For the text-containing cell, return its midpoint in [X, Y] coordinate format. 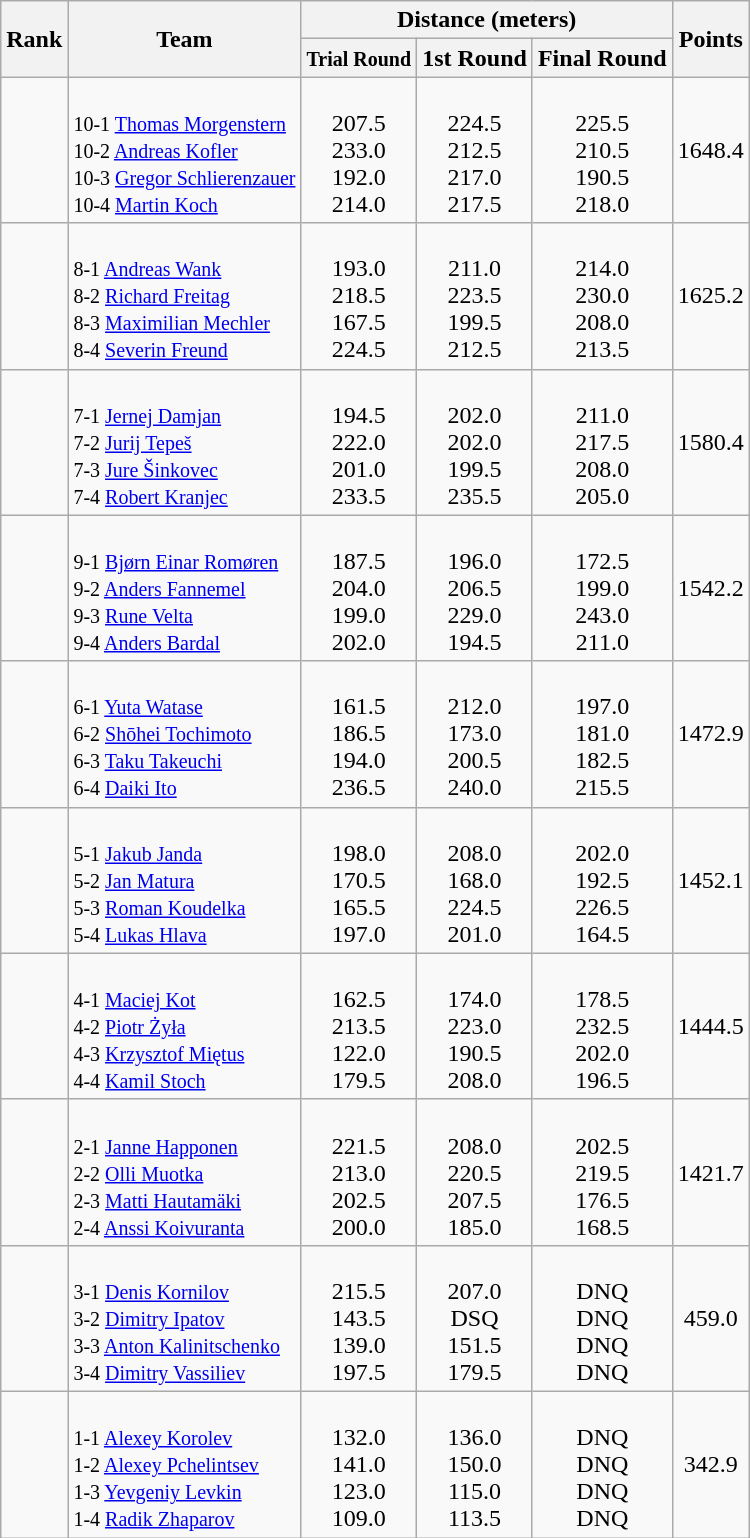
132.0141.0123.0109.0 [359, 1464]
178.5232.5202.0196.5 [602, 1026]
342.9 [710, 1464]
Distance (meters) [486, 20]
194.5222.0201.0233.5 [359, 442]
1452.1 [710, 880]
161.5186.5194.0236.5 [359, 734]
225.5210.5190.5218.0 [602, 150]
162.5213.5122.0179.5 [359, 1026]
9-1 Bjørn Einar Romøren9-2 Anders Fannemel9-3 Rune Velta9-4 Anders Bardal [184, 588]
136.0150.0115.0113.5 [475, 1464]
193.0218.5167.5224.5 [359, 296]
Points [710, 39]
1444.5 [710, 1026]
214.0230.0208.0213.5 [602, 296]
Rank [34, 39]
211.0217.5208.0205.0 [602, 442]
202.0202.0199.5235.5 [475, 442]
202.5219.5176.5168.5 [602, 1172]
1542.2 [710, 588]
4-1 Maciej Kot4-2 Piotr Żyła4-3 Krzysztof Miętus4-4 Kamil Stoch [184, 1026]
208.0168.0224.5201.0 [475, 880]
174.0223.0190.5208.0 [475, 1026]
3-1 Denis Kornilov3-2 Dimitry Ipatov3-3 Anton Kalinitschenko3-4 Dimitry Vassiliev [184, 1318]
7-1 Jernej Damjan7-2 Jurij Tepeš7-3 Jure Šinkovec7-4 Robert Kranjec [184, 442]
1648.4 [710, 150]
8-1 Andreas Wank8-2 Richard Freitag8-3 Maximilian Mechler8-4 Severin Freund [184, 296]
1580.4 [710, 442]
198.0170.5165.5197.0 [359, 880]
Final Round [602, 58]
1-1 Alexey Korolev1-2 Alexey Pchelintsev1-3 Yevgeniy Levkin1-4 Radik Zhaparov [184, 1464]
208.0220.5207.5185.0 [475, 1172]
10-1 Thomas Morgenstern10-2 Andreas Kofler10-3 Gregor Schlierenzauer10-4 Martin Koch [184, 150]
5-1 Jakub Janda5-2 Jan Matura5-3 Roman Koudelka5-4 Lukas Hlava [184, 880]
197.0181.0182.5215.5 [602, 734]
212.0173.0200.5240.0 [475, 734]
202.0192.5226.5164.5 [602, 880]
221.5213.0202.5200.0 [359, 1172]
1st Round [475, 58]
207.0DSQ151.5179.5 [475, 1318]
459.0 [710, 1318]
1421.7 [710, 1172]
224.5212.5217.0217.5 [475, 150]
172.5199.0243.0211.0 [602, 588]
196.0206.5229.0194.5 [475, 588]
207.5233.0192.0214.0 [359, 150]
211.0223.5199.5212.5 [475, 296]
6-1 Yuta Watase6-2 Shōhei Tochimoto6-3 Taku Takeuchi6-4 Daiki Ito [184, 734]
Trial Round [359, 58]
1472.9 [710, 734]
187.5204.0199.0202.0 [359, 588]
1625.2 [710, 296]
215.5143.5139.0197.5 [359, 1318]
2-1 Janne Happonen 2-2 Olli Muotka2-3 Matti Hautamäki2-4 Anssi Koivuranta [184, 1172]
Team [184, 39]
